Search for the cell housing the specified text and yield its (x, y) center coordinate. 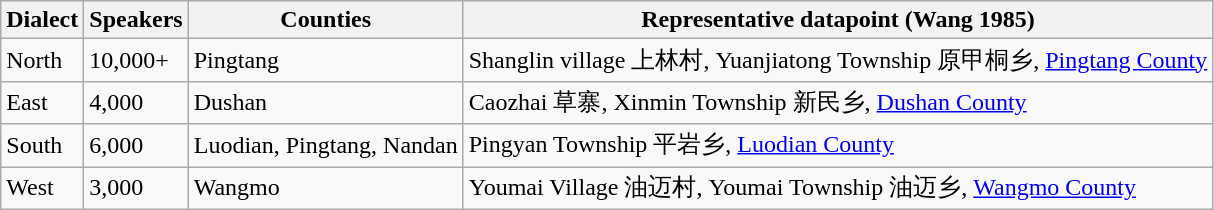
Luodian, Pingtang, Nandan (326, 146)
Speakers (136, 20)
10,000+ (136, 60)
East (42, 102)
Pingyan Township 平岩乡, Luodian County (838, 146)
Dialect (42, 20)
South (42, 146)
Caozhai 草寨, Xinmin Township 新民乡, Dushan County (838, 102)
Shanglin village 上林村, Yuanjiatong Township 原甲桐乡, Pingtang County (838, 60)
Counties (326, 20)
West (42, 188)
Wangmo (326, 188)
Representative datapoint (Wang 1985) (838, 20)
Dushan (326, 102)
6,000 (136, 146)
4,000 (136, 102)
Youmai Village 油迈村, Youmai Township 油迈乡, Wangmo County (838, 188)
3,000 (136, 188)
Pingtang (326, 60)
North (42, 60)
